Find where the given text appears and provide that cell's center as (x, y) coordinate. 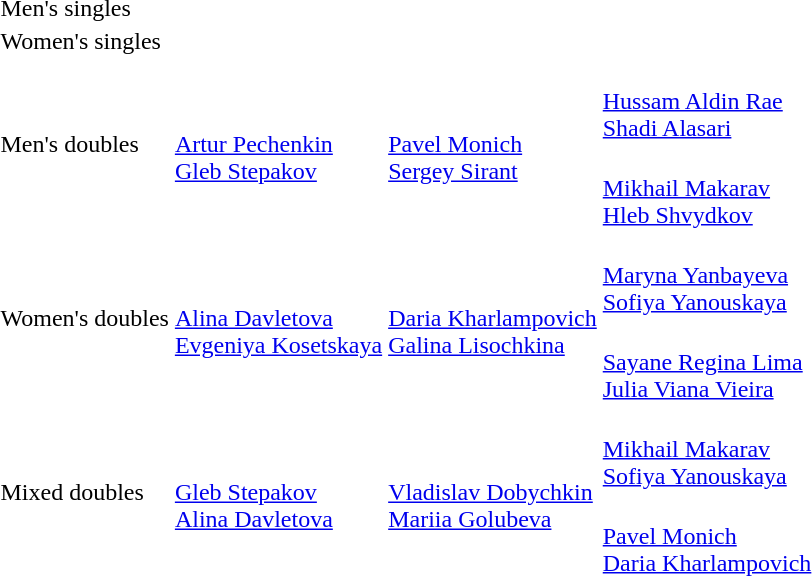
Artur PechenkinGleb Stepakov (278, 144)
Daria KharlampovichGalina Lisochkina (493, 318)
Pavel MonichSergey Sirant (493, 144)
Alina DavletovaEvgeniya Kosetskaya (278, 318)
